Output the [X, Y] coordinate of the center of the cell containing the given text.  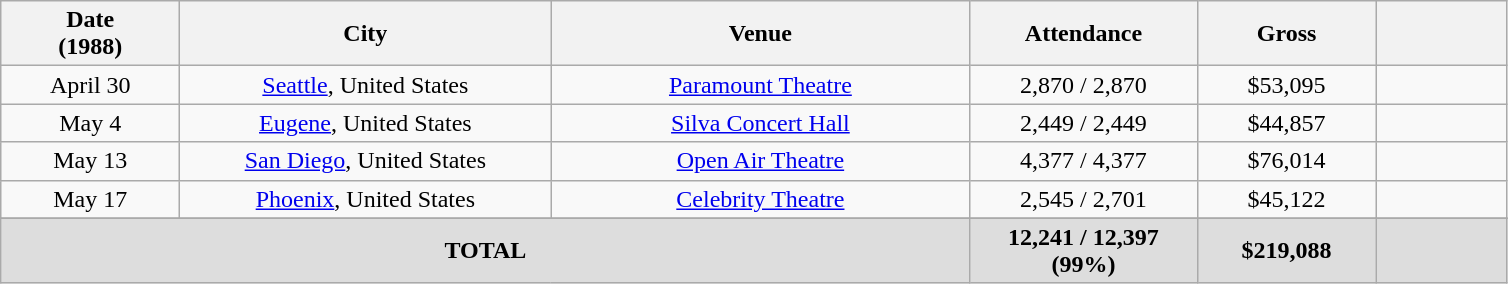
TOTAL [486, 250]
May 4 [90, 123]
Attendance [1084, 34]
$44,857 [1286, 123]
$219,088 [1286, 250]
2,870 / 2,870 [1084, 85]
4,377 / 4,377 [1084, 161]
City [366, 34]
Silva Concert Hall [760, 123]
Paramount Theatre [760, 85]
Phoenix, United States [366, 199]
Open Air Theatre [760, 161]
$45,122 [1286, 199]
April 30 [90, 85]
Gross [1286, 34]
San Diego, United States [366, 161]
2,449 / 2,449 [1084, 123]
$76,014 [1286, 161]
Date(1988) [90, 34]
2,545 / 2,701 [1084, 199]
Venue [760, 34]
Seattle, United States [366, 85]
Celebrity Theatre [760, 199]
$53,095 [1286, 85]
May 13 [90, 161]
Eugene, United States [366, 123]
12,241 / 12,397 (99%) [1084, 250]
May 17 [90, 199]
